Output the (x, y) coordinate of the center of the cell containing the given text.  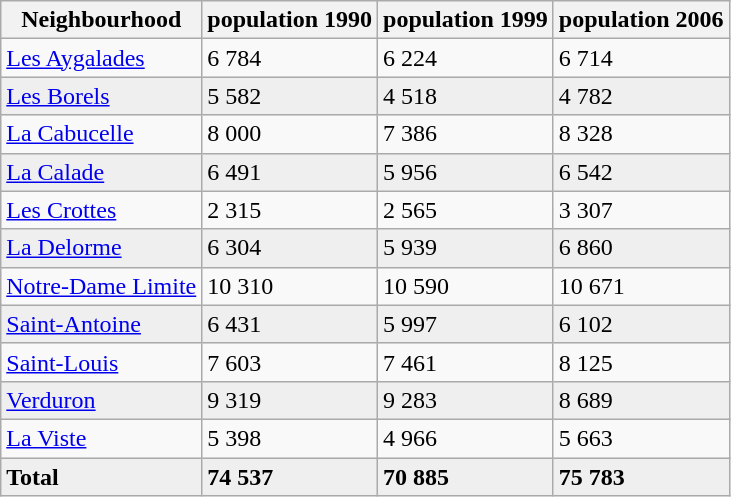
Les Borels (102, 96)
4 966 (466, 438)
La Calade (102, 172)
La Delorme (102, 248)
Neighbourhood (102, 20)
2 565 (466, 210)
8 000 (290, 134)
6 431 (290, 324)
6 784 (290, 58)
4 518 (466, 96)
Les Aygalades (102, 58)
La Cabucelle (102, 134)
5 582 (290, 96)
6 714 (641, 58)
population 1990 (290, 20)
Les Crottes (102, 210)
8 125 (641, 362)
Verduron (102, 400)
Saint-Louis (102, 362)
7 603 (290, 362)
9 319 (290, 400)
5 398 (290, 438)
2 315 (290, 210)
5 663 (641, 438)
74 537 (290, 477)
Saint-Antoine (102, 324)
Notre-Dame Limite (102, 286)
3 307 (641, 210)
6 224 (466, 58)
6 491 (290, 172)
10 590 (466, 286)
10 671 (641, 286)
10 310 (290, 286)
6 542 (641, 172)
5 997 (466, 324)
6 860 (641, 248)
6 102 (641, 324)
population 1999 (466, 20)
5 939 (466, 248)
5 956 (466, 172)
population 2006 (641, 20)
7 386 (466, 134)
La Viste (102, 438)
9 283 (466, 400)
8 689 (641, 400)
4 782 (641, 96)
7 461 (466, 362)
Total (102, 477)
6 304 (290, 248)
70 885 (466, 477)
75 783 (641, 477)
8 328 (641, 134)
